Provide the [X, Y] coordinate of the cell's center where the given text is located.  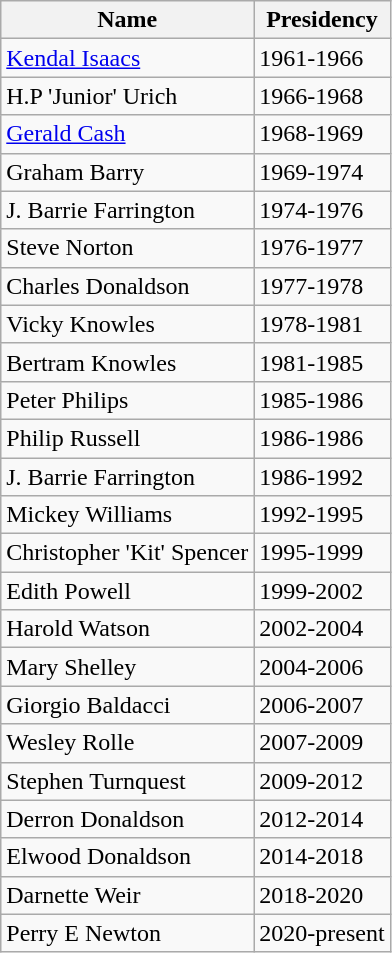
Mary Shelley [128, 667]
1985-1986 [322, 400]
2012-2014 [322, 819]
Gerald Cash [128, 134]
1966-1968 [322, 96]
1968-1969 [322, 134]
2007-2009 [322, 743]
Charles Donaldson [128, 286]
2014-2018 [322, 857]
Bertram Knowles [128, 362]
1961-1966 [322, 58]
1976-1977 [322, 248]
Steve Norton [128, 248]
2004-2006 [322, 667]
Presidency [322, 20]
1974-1976 [322, 210]
1969-1974 [322, 172]
1986-1992 [322, 477]
Graham Barry [128, 172]
Perry E Newton [128, 933]
Giorgio Baldacci [128, 705]
1999-2002 [322, 591]
Stephen Turnquest [128, 781]
Edith Powell [128, 591]
Peter Philips [128, 400]
Wesley Rolle [128, 743]
1995-1999 [322, 553]
H.P 'Junior' Urich [128, 96]
2020-present [322, 933]
Darnette Weir [128, 895]
Derron Donaldson [128, 819]
1977-1978 [322, 286]
2002-2004 [322, 629]
Christopher 'Kit' Spencer [128, 553]
Elwood Donaldson [128, 857]
Name [128, 20]
1981-1985 [322, 362]
Mickey Williams [128, 515]
Philip Russell [128, 438]
2009-2012 [322, 781]
2018-2020 [322, 895]
1978-1981 [322, 324]
Vicky Knowles [128, 324]
Kendal Isaacs [128, 58]
Harold Watson [128, 629]
1986-1986 [322, 438]
1992-1995 [322, 515]
2006-2007 [322, 705]
